From the cell containing the given text, extract its center point as [X, Y] coordinate. 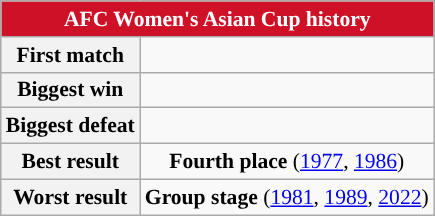
AFC Women's Asian Cup history [218, 19]
First match [70, 55]
Worst result [70, 197]
Fourth place (1977, 1986) [287, 162]
Biggest defeat [70, 126]
Biggest win [70, 90]
Group stage (1981, 1989, 2022) [287, 197]
Best result [70, 162]
